For the text-containing cell, return its midpoint in [X, Y] coordinate format. 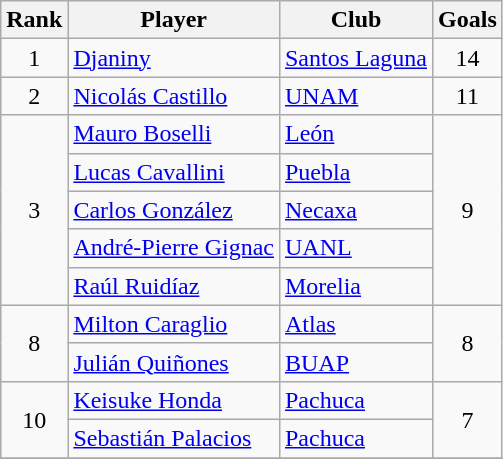
11 [468, 96]
Rank [34, 20]
Nicolás Castillo [174, 96]
Puebla [356, 172]
Club [356, 20]
UANL [356, 248]
Santos Laguna [356, 58]
Player [174, 20]
Sebastián Palacios [174, 438]
3 [34, 210]
Keisuke Honda [174, 400]
UNAM [356, 96]
León [356, 134]
Atlas [356, 324]
Lucas Cavallini [174, 172]
BUAP [356, 362]
Goals [468, 20]
9 [468, 210]
Milton Caraglio [174, 324]
André-Pierre Gignac [174, 248]
1 [34, 58]
Necaxa [356, 210]
Mauro Boselli [174, 134]
Julián Quiñones [174, 362]
2 [34, 96]
Morelia [356, 286]
14 [468, 58]
Djaniny [174, 58]
7 [468, 419]
Raúl Ruidíaz [174, 286]
10 [34, 419]
Carlos González [174, 210]
